From the cell containing the given text, extract its center point as (X, Y) coordinate. 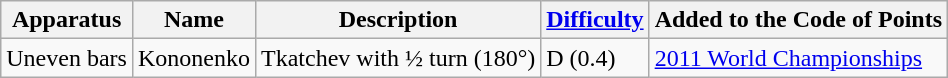
Tkatchev with ½ turn (180°) (398, 58)
Difficulty (595, 20)
Name (194, 20)
Kononenko (194, 58)
D (0.4) (595, 58)
2011 World Championships (798, 58)
Uneven bars (67, 58)
Apparatus (67, 20)
Added to the Code of Points (798, 20)
Description (398, 20)
